Return the [x, y] coordinate for the center point of the cell that contains the specified text.  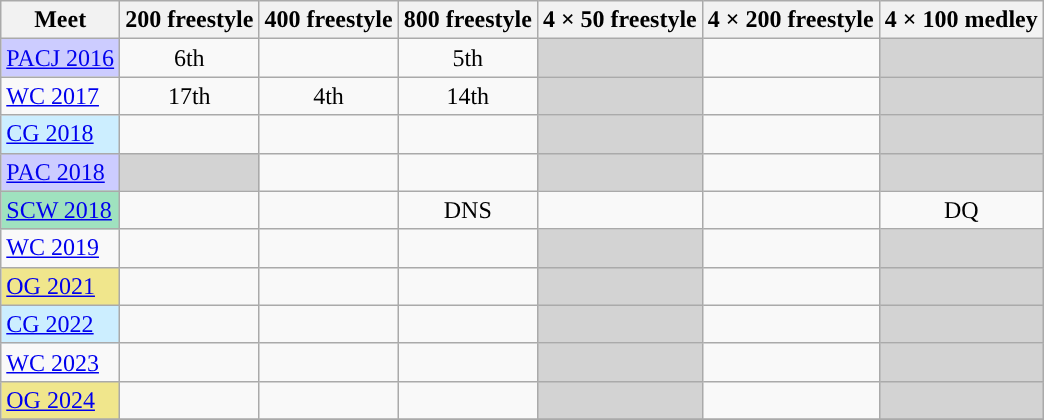
4th [328, 96]
OG 2021 [60, 286]
DNS [468, 210]
4 × 100 medley [961, 20]
Meet [60, 20]
CG 2018 [60, 134]
17th [190, 96]
200 freestyle [190, 20]
4 × 200 freestyle [790, 20]
DQ [961, 210]
6th [190, 58]
CG 2022 [60, 324]
WC 2017 [60, 96]
PAC 2018 [60, 172]
WC 2019 [60, 248]
5th [468, 58]
PACJ 2016 [60, 58]
800 freestyle [468, 20]
400 freestyle [328, 20]
14th [468, 96]
WC 2023 [60, 362]
4 × 50 freestyle [620, 20]
OG 2024 [60, 400]
SCW 2018 [60, 210]
